From the cell containing the given text, extract its center point as (X, Y) coordinate. 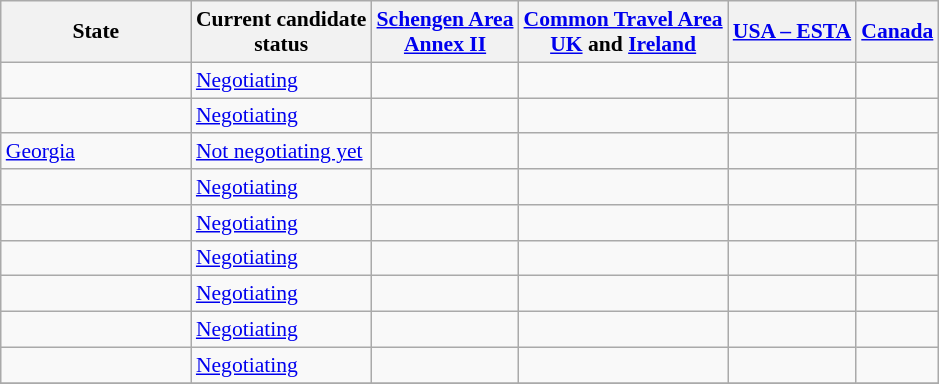
Georgia (96, 152)
Canada (897, 32)
State (96, 32)
Current candidatestatus (282, 32)
Common Travel Area UK and Ireland (624, 32)
Not negotiating yet (282, 152)
Schengen AreaAnnex II (446, 32)
USA – ESTA (792, 32)
